Return the (X, Y) coordinate for the center point of the cell that contains the specified text.  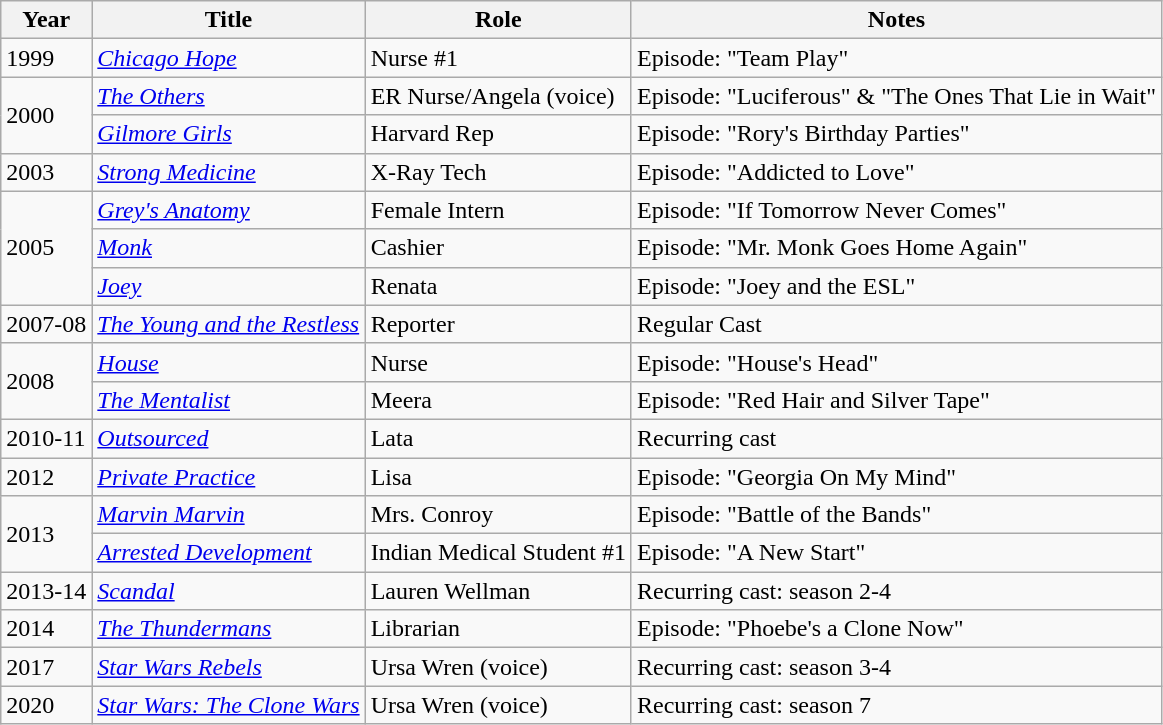
Episode: "Georgia On My Mind" (896, 477)
2017 (46, 667)
2005 (46, 248)
1999 (46, 58)
Harvard Rep (498, 134)
2013 (46, 534)
Reporter (498, 324)
House (228, 362)
2010-11 (46, 438)
The Young and the Restless (228, 324)
Episode: "Mr. Monk Goes Home Again" (896, 248)
Star Wars: The Clone Wars (228, 705)
Episode: "Joey and the ESL" (896, 286)
Outsourced (228, 438)
Title (228, 20)
Grey's Anatomy (228, 210)
Recurring cast: season 3-4 (896, 667)
2012 (46, 477)
2014 (46, 629)
Episode: "Team Play" (896, 58)
Role (498, 20)
2013-14 (46, 591)
Arrested Development (228, 553)
Episode: "Luciferous" & "The Ones That Lie in Wait" (896, 96)
Marvin Marvin (228, 515)
Recurring cast: season 7 (896, 705)
Private Practice (228, 477)
Episode: "Phoebe's a Clone Now" (896, 629)
Monk (228, 248)
Regular Cast (896, 324)
Female Intern (498, 210)
Strong Medicine (228, 172)
Nurse (498, 362)
Episode: "Battle of the Bands" (896, 515)
Episode: "If Tomorrow Never Comes" (896, 210)
2003 (46, 172)
Joey (228, 286)
Episode: "A New Start" (896, 553)
Recurring cast (896, 438)
Lata (498, 438)
The Mentalist (228, 400)
2020 (46, 705)
Meera (498, 400)
Librarian (498, 629)
The Thundermans (228, 629)
Episode: "Red Hair and Silver Tape" (896, 400)
Episode: "House's Head" (896, 362)
Chicago Hope (228, 58)
Recurring cast: season 2-4 (896, 591)
The Others (228, 96)
ER Nurse/Angela (voice) (498, 96)
X-Ray Tech (498, 172)
2000 (46, 115)
Scandal (228, 591)
2007-08 (46, 324)
Gilmore Girls (228, 134)
Star Wars Rebels (228, 667)
Nurse #1 (498, 58)
Episode: "Addicted to Love" (896, 172)
Lisa (498, 477)
Year (46, 20)
Indian Medical Student #1 (498, 553)
Notes (896, 20)
2008 (46, 381)
Episode: "Rory's Birthday Parties" (896, 134)
Lauren Wellman (498, 591)
Renata (498, 286)
Cashier (498, 248)
Mrs. Conroy (498, 515)
